Capture the cell that displays the provided text and extract its (X, Y) central coordinate. 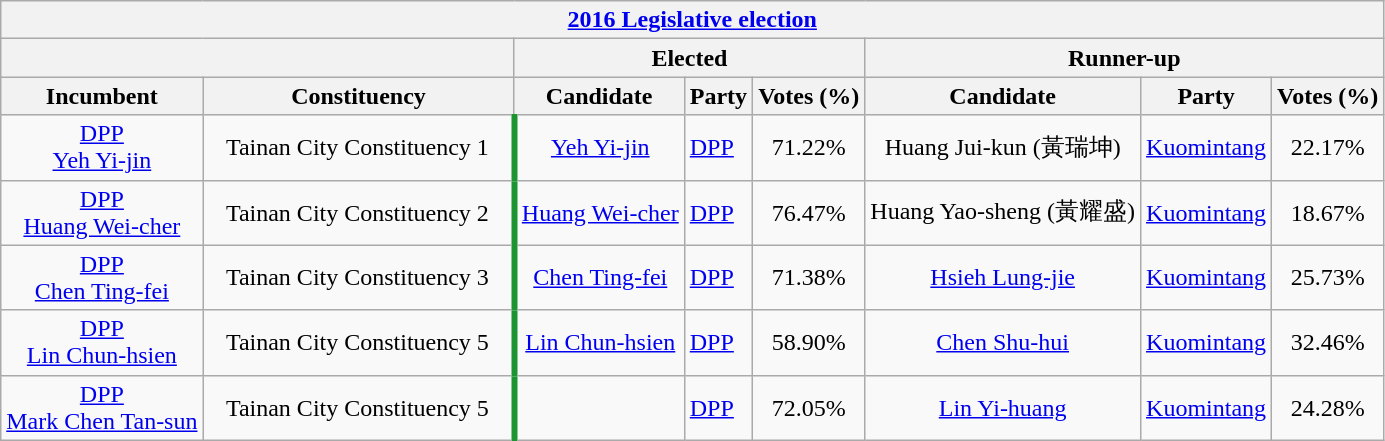
Huang Wei-cher (599, 212)
Huang Jui-kun (黃瑞坤) (1003, 148)
Huang Yao-sheng (黃耀盛) (1003, 212)
Lin Yi-huang (1003, 408)
Constituency (358, 96)
24.28% (1328, 408)
DPPYeh Yi-jin (102, 148)
Tainan City Constituency 2 (358, 212)
22.17% (1328, 148)
25.73% (1328, 278)
76.47% (809, 212)
Chen Shu-hui (1003, 342)
Runner-up (1124, 58)
71.38% (809, 278)
Elected (690, 58)
DPPLin Chun-hsien (102, 342)
Yeh Yi-jin (599, 148)
71.22% (809, 148)
Tainan City Constituency 3 (358, 278)
32.46% (1328, 342)
Incumbent (102, 96)
2016 Legislative election (692, 20)
Tainan City Constituency 1 (358, 148)
DPPChen Ting-fei (102, 278)
72.05% (809, 408)
18.67% (1328, 212)
DPPHuang Wei-cher (102, 212)
Hsieh Lung-jie (1003, 278)
58.90% (809, 342)
Chen Ting-fei (599, 278)
Lin Chun-hsien (599, 342)
DPPMark Chen Tan-sun (102, 408)
